For the text-containing cell, return its midpoint in [x, y] coordinate format. 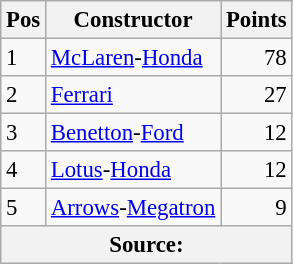
9 [256, 208]
4 [24, 170]
Benetton-Ford [134, 133]
Constructor [134, 20]
McLaren-Honda [134, 58]
Points [256, 20]
2 [24, 95]
Arrows-Megatron [134, 208]
5 [24, 208]
27 [256, 95]
78 [256, 58]
Lotus-Honda [134, 170]
Source: [146, 245]
Ferrari [134, 95]
Pos [24, 20]
1 [24, 58]
3 [24, 133]
